Pinpoint the cell where the given text exists, returning its [x, y] midpoint coordinate. 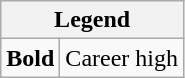
Bold [30, 58]
Legend [92, 20]
Career high [122, 58]
